Extract the (x, y) coordinate from the center of the cell holding the provided text.  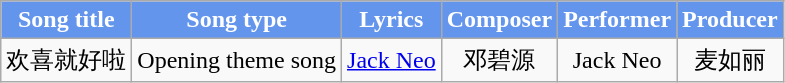
Song type (237, 20)
欢喜就好啦 (66, 60)
Opening theme song (237, 60)
Composer (499, 20)
Lyrics (392, 20)
麦如丽 (730, 60)
邓碧源 (499, 60)
Producer (730, 20)
Performer (618, 20)
Song title (66, 20)
